Output the (x, y) coordinate of the center of the cell containing the given text.  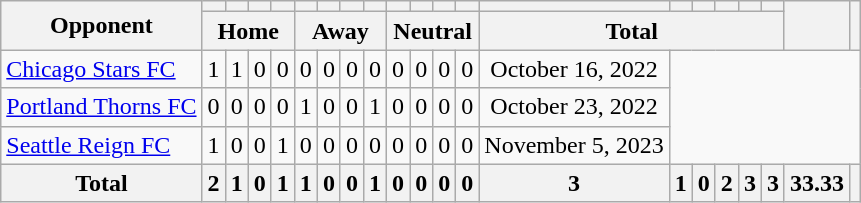
Portland Thorns FC (102, 107)
Seattle Reign FC (102, 145)
Home (248, 31)
Chicago Stars FC (102, 69)
33.33 (816, 183)
Away (340, 31)
October 23, 2022 (574, 107)
November 5, 2023 (574, 145)
Neutral (433, 31)
October 16, 2022 (574, 69)
Opponent (102, 26)
